Return (x, y) of the center of cell containing provided text 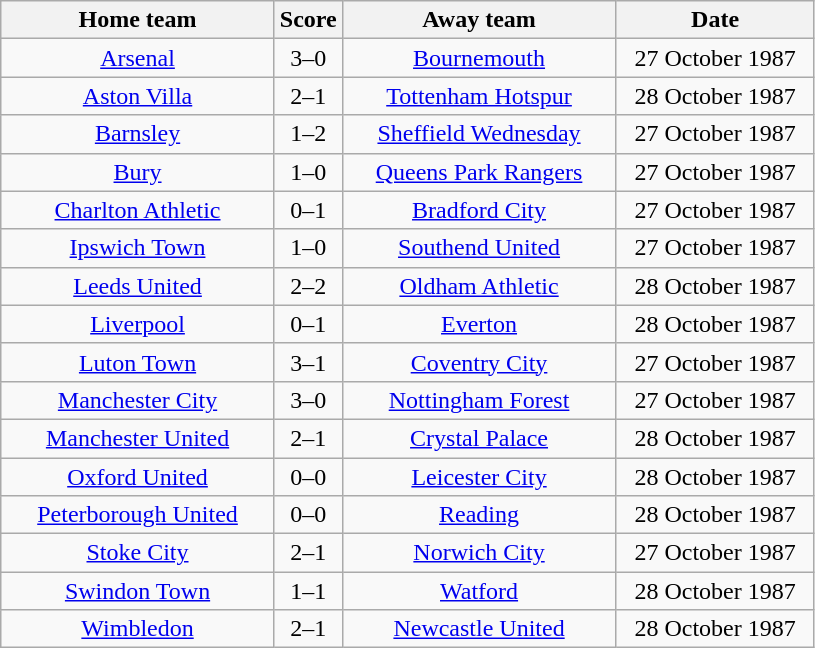
Barnsley (138, 134)
Liverpool (138, 324)
Everton (479, 324)
Newcastle United (479, 629)
Manchester United (138, 438)
Swindon Town (138, 591)
Oldham Athletic (479, 286)
Aston Villa (138, 96)
Leeds United (138, 286)
Sheffield Wednesday (479, 134)
Oxford United (138, 477)
Southend United (479, 248)
Wimbledon (138, 629)
Reading (479, 515)
Watford (479, 591)
Stoke City (138, 553)
Ipswich Town (138, 248)
Peterborough United (138, 515)
Norwich City (479, 553)
Bradford City (479, 210)
Manchester City (138, 400)
Arsenal (138, 58)
Queens Park Rangers (479, 172)
1–2 (308, 134)
Date (716, 20)
3–1 (308, 362)
Charlton Athletic (138, 210)
Leicester City (479, 477)
Score (308, 20)
Bournemouth (479, 58)
Home team (138, 20)
Tottenham Hotspur (479, 96)
Coventry City (479, 362)
2–2 (308, 286)
Crystal Palace (479, 438)
Nottingham Forest (479, 400)
Bury (138, 172)
Away team (479, 20)
1–1 (308, 591)
Luton Town (138, 362)
